For the text-containing cell, return its midpoint in [x, y] coordinate format. 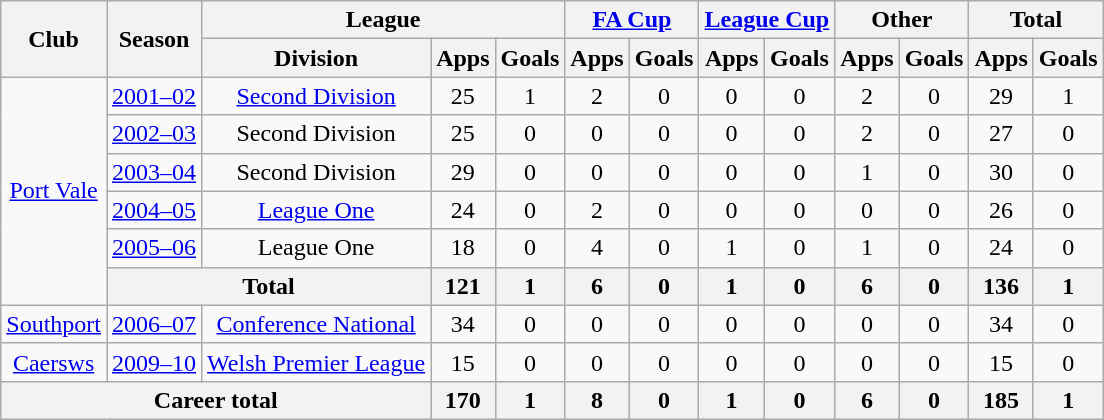
Other [902, 20]
2001–02 [154, 96]
27 [1001, 134]
2006–07 [154, 324]
Career total [216, 400]
Division [316, 58]
Conference National [316, 324]
121 [463, 286]
FA Cup [632, 20]
185 [1001, 400]
2009–10 [154, 362]
Welsh Premier League [316, 362]
2005–06 [154, 248]
2004–05 [154, 210]
8 [597, 400]
Season [154, 39]
136 [1001, 286]
League [384, 20]
2002–03 [154, 134]
30 [1001, 172]
4 [597, 248]
League Cup [767, 20]
Club [54, 39]
2003–04 [154, 172]
Caersws [54, 362]
Port Vale [54, 191]
170 [463, 400]
18 [463, 248]
26 [1001, 210]
Southport [54, 324]
